From the cell containing the given text, extract its center point as [X, Y] coordinate. 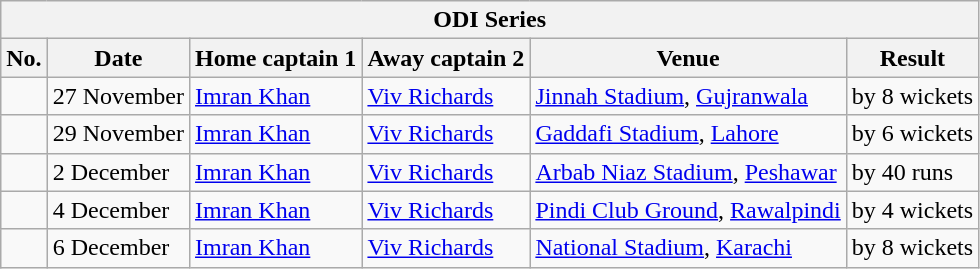
Venue [688, 58]
27 November [118, 96]
4 December [118, 210]
Gaddafi Stadium, Lahore [688, 134]
Home captain 1 [276, 58]
National Stadium, Karachi [688, 248]
ODI Series [490, 20]
Jinnah Stadium, Gujranwala [688, 96]
Arbab Niaz Stadium, Peshawar [688, 172]
29 November [118, 134]
Pindi Club Ground, Rawalpindi [688, 210]
Away captain 2 [446, 58]
No. [24, 58]
by 6 wickets [912, 134]
Date [118, 58]
by 40 runs [912, 172]
2 December [118, 172]
6 December [118, 248]
by 4 wickets [912, 210]
Result [912, 58]
